Find where the given text appears and provide that cell's center as [X, Y] coordinate. 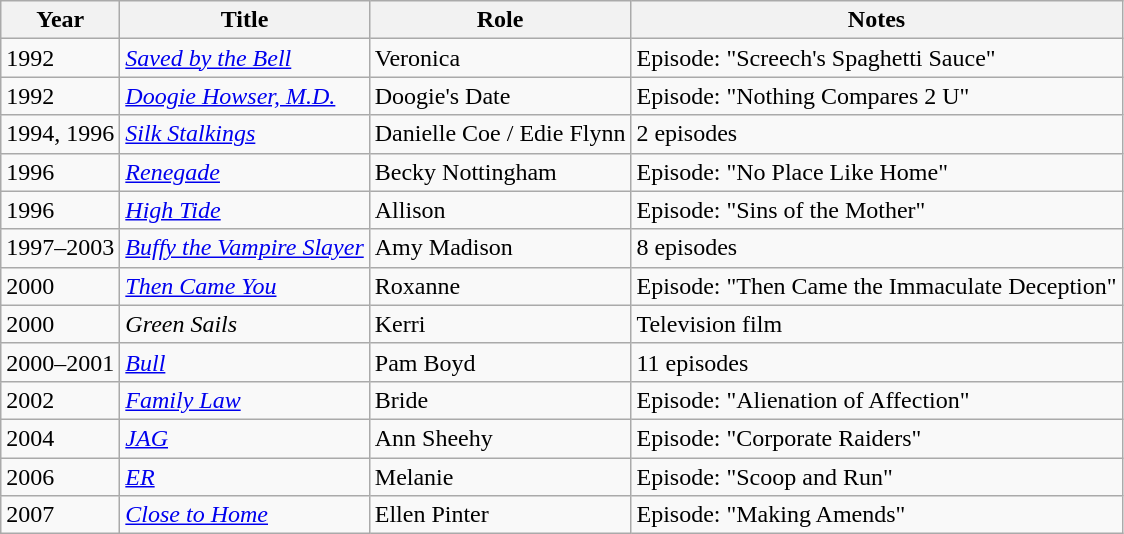
Melanie [500, 477]
Bull [244, 362]
Ellen Pinter [500, 515]
Pam Boyd [500, 362]
Year [60, 20]
Roxanne [500, 286]
Then Came You [244, 286]
Episode: "Scoop and Run" [876, 477]
Buffy the Vampire Slayer [244, 248]
Episode: "Corporate Raiders" [876, 438]
Saved by the Bell [244, 58]
JAG [244, 438]
ER [244, 477]
Doogie Howser, M.D. [244, 96]
2004 [60, 438]
High Tide [244, 210]
Amy Madison [500, 248]
Role [500, 20]
Renegade [244, 172]
Silk Stalkings [244, 134]
Allison [500, 210]
2007 [60, 515]
Close to Home [244, 515]
Green Sails [244, 324]
Title [244, 20]
Episode: "Sins of the Mother" [876, 210]
Danielle Coe / Edie Flynn [500, 134]
Becky Nottingham [500, 172]
Episode: "Screech's Spaghetti Sauce" [876, 58]
11 episodes [876, 362]
Notes [876, 20]
1994, 1996 [60, 134]
1997–2003 [60, 248]
Episode: "Nothing Compares 2 U" [876, 96]
Episode: "No Place Like Home" [876, 172]
2006 [60, 477]
Episode: "Making Amends" [876, 515]
8 episodes [876, 248]
Episode: "Alienation of Affection" [876, 400]
Veronica [500, 58]
Doogie's Date [500, 96]
2 episodes [876, 134]
2000–2001 [60, 362]
Episode: "Then Came the Immaculate Deception" [876, 286]
Family Law [244, 400]
Television film [876, 324]
2002 [60, 400]
Bride [500, 400]
Ann Sheehy [500, 438]
Kerri [500, 324]
